Locate the cell with the specified text and output its [X, Y] center coordinate. 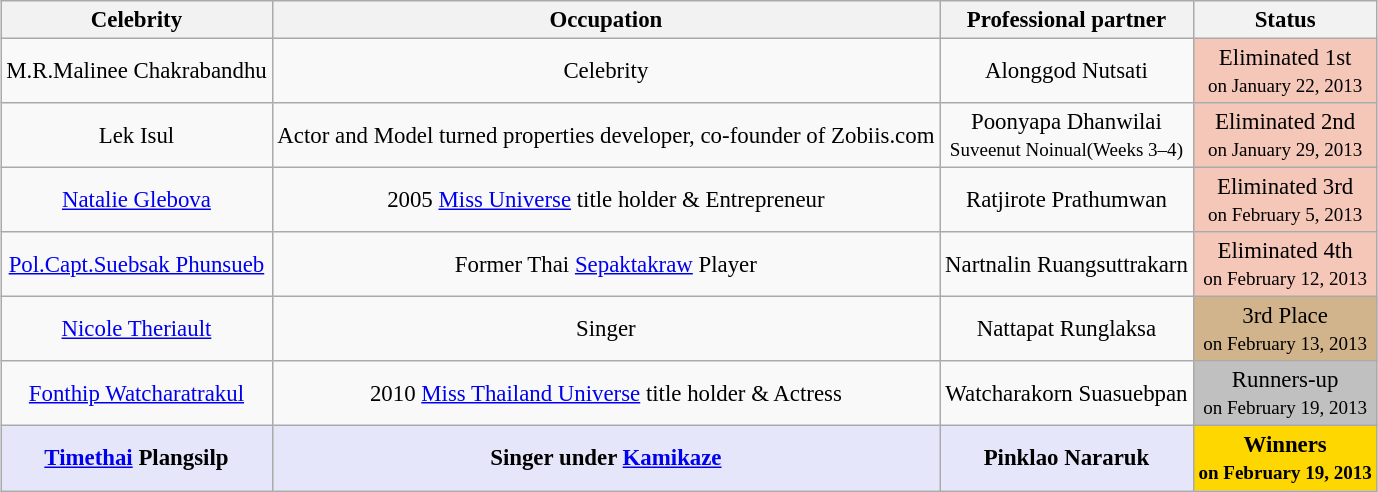
Winnerson February 19, 2013 [1285, 458]
Natalie Glebova [136, 200]
Watcharakorn Suasuebpan [1066, 394]
Eliminated 3rdon February 5, 2013 [1285, 200]
3rd Placeon February 13, 2013 [1285, 330]
Singer under Kamikaze [606, 458]
Fonthip Watcharatrakul [136, 394]
Actor and Model turned properties developer, co-founder of Zobiis.com [606, 136]
Nartnalin Ruangsuttrakarn [1066, 264]
Status [1285, 20]
Alonggod Nutsati [1066, 70]
Timethai Plangsilp [136, 458]
Ratjirote Prathumwan [1066, 200]
2005 Miss Universe title holder & Entrepreneur [606, 200]
Former Thai Sepaktakraw Player [606, 264]
Nattapat Runglaksa [1066, 330]
Lek Isul [136, 136]
Eliminated 4thon February 12, 2013 [1285, 264]
Professional partner [1066, 20]
Eliminated 1ston January 22, 2013 [1285, 70]
M.R.Malinee Chakrabandhu [136, 70]
Singer [606, 330]
Pinklao Nararuk [1066, 458]
Occupation [606, 20]
Pol.Capt.Suebsak Phunsueb [136, 264]
Runners-upon February 19, 2013 [1285, 394]
Poonyapa DhanwilaiSuveenut Noinual(Weeks 3–4) [1066, 136]
Nicole Theriault [136, 330]
Eliminated 2ndon January 29, 2013 [1285, 136]
2010 Miss Thailand Universe title holder & Actress [606, 394]
